Search for the cell housing the specified text and yield its [x, y] center coordinate. 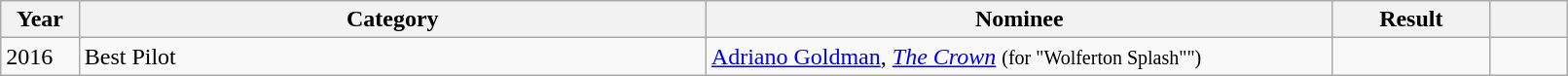
Result [1411, 19]
Year [40, 19]
Category [392, 19]
Adriano Goldman, The Crown (for "Wolferton Splash"") [1019, 57]
Nominee [1019, 19]
Best Pilot [392, 57]
2016 [40, 57]
